Detect which cell encompasses the target text, then output its (x, y) center coordinate. 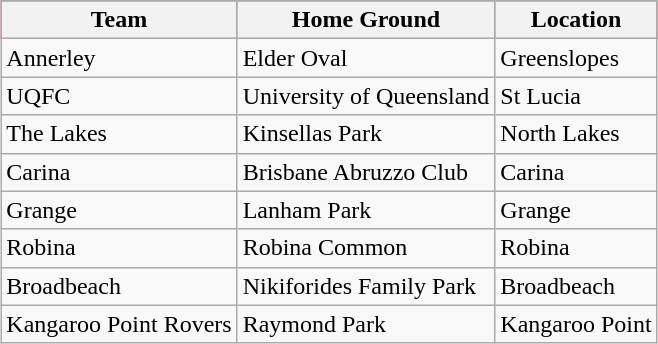
Brisbane Abruzzo Club (366, 172)
North Lakes (576, 134)
The Lakes (119, 134)
Home Ground (366, 20)
Team (119, 20)
Kangaroo Point Rovers (119, 324)
Location (576, 20)
Lanham Park (366, 210)
Nikiforides Family Park (366, 286)
Elder Oval (366, 58)
Greenslopes (576, 58)
UQFC (119, 96)
Annerley (119, 58)
Kangaroo Point (576, 324)
Kinsellas Park (366, 134)
University of Queensland (366, 96)
Raymond Park (366, 324)
Robina Common (366, 248)
St Lucia (576, 96)
